For the text-containing cell, return its midpoint in [X, Y] coordinate format. 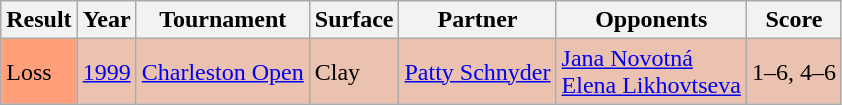
Jana Novotná Elena Likhovtseva [651, 72]
Result [39, 20]
Partner [478, 20]
Surface [354, 20]
Loss [39, 72]
Opponents [651, 20]
1–6, 4–6 [794, 72]
Score [794, 20]
Year [106, 20]
1999 [106, 72]
Tournament [222, 20]
Clay [354, 72]
Charleston Open [222, 72]
Patty Schnyder [478, 72]
